Output the (X, Y) coordinate of the center of the cell containing the given text.  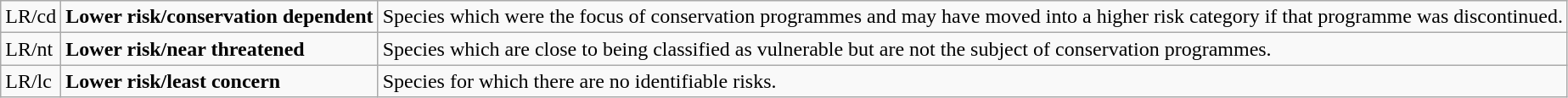
Lower risk/conservation dependent (219, 17)
LR/nt (31, 49)
Species for which there are no identifiable risks. (973, 81)
Lower risk/least concern (219, 81)
LR/lc (31, 81)
Lower risk/near threatened (219, 49)
Species which are close to being classified as vulnerable but are not the subject of conservation programmes. (973, 49)
Species which were the focus of conservation programmes and may have moved into a higher risk category if that programme was discontinued. (973, 17)
LR/cd (31, 17)
